Find where the given text appears and provide that cell's center as [X, Y] coordinate. 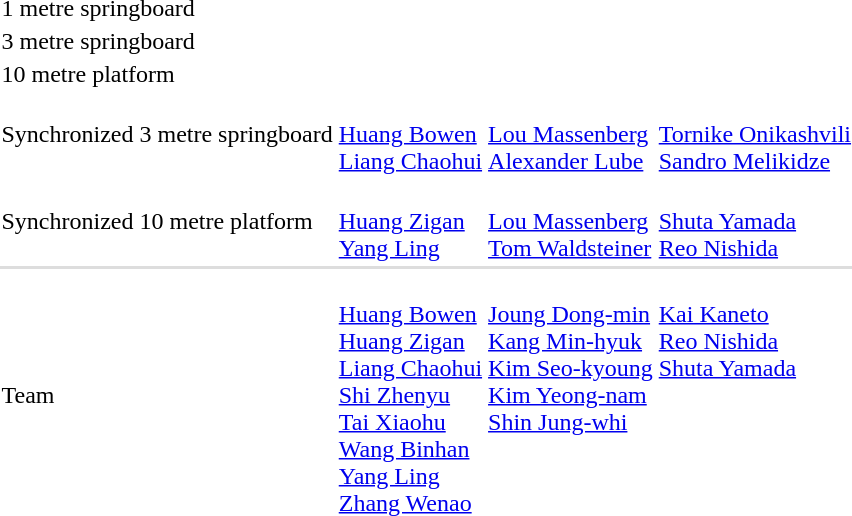
3 metre springboard [167, 41]
Shuta YamadaReo Nishida [754, 221]
Huang BowenLiang Chaohui [410, 134]
Synchronized 10 metre platform [167, 221]
Synchronized 3 metre springboard [167, 134]
Lou MassenbergTom Waldsteiner [571, 221]
Tornike OnikashviliSandro Melikidze [754, 134]
Lou MassenbergAlexander Lube [571, 134]
Huang ZiganYang Ling [410, 221]
10 metre platform [167, 74]
